From the cell containing the given text, extract its center point as (x, y) coordinate. 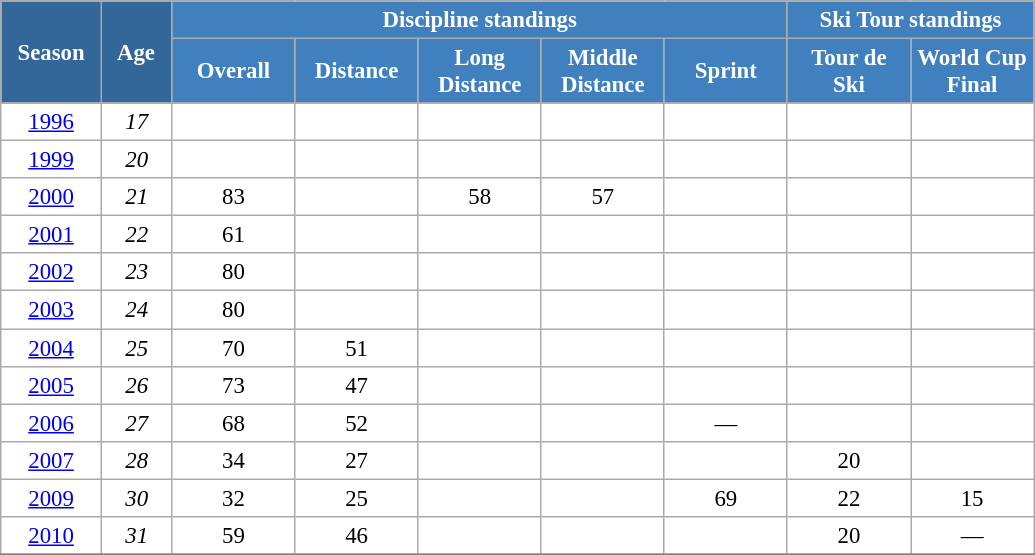
2006 (52, 423)
2010 (52, 536)
73 (234, 385)
21 (136, 197)
Discipline standings (480, 20)
2002 (52, 273)
23 (136, 273)
Overall (234, 72)
68 (234, 423)
2005 (52, 385)
15 (972, 498)
59 (234, 536)
52 (356, 423)
32 (234, 498)
61 (234, 235)
57 (602, 197)
2000 (52, 197)
Ski Tour standings (910, 20)
24 (136, 310)
83 (234, 197)
Tour deSki (848, 72)
1999 (52, 160)
Middle Distance (602, 72)
2001 (52, 235)
Age (136, 52)
58 (480, 197)
17 (136, 122)
51 (356, 348)
Long Distance (480, 72)
69 (726, 498)
2003 (52, 310)
70 (234, 348)
2009 (52, 498)
2004 (52, 348)
Sprint (726, 72)
World CupFinal (972, 72)
46 (356, 536)
31 (136, 536)
2007 (52, 460)
Distance (356, 72)
1996 (52, 122)
30 (136, 498)
Season (52, 52)
26 (136, 385)
47 (356, 385)
34 (234, 460)
28 (136, 460)
